Return the (X, Y) coordinate for the center point of the cell that contains the specified text.  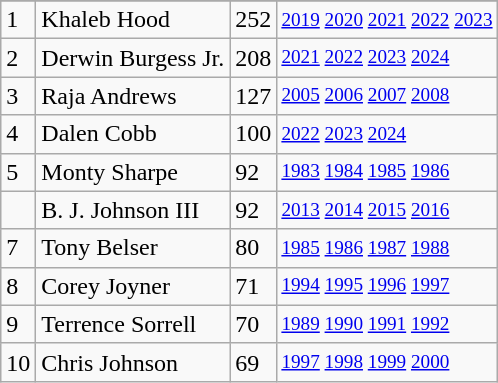
208 (254, 58)
1983 1984 1985 1986 (387, 172)
7 (18, 248)
4 (18, 134)
3 (18, 96)
Derwin Burgess Jr. (133, 58)
2005 2006 2007 2008 (387, 96)
70 (254, 324)
1997 1998 1999 2000 (387, 362)
69 (254, 362)
71 (254, 286)
252 (254, 20)
Corey Joyner (133, 286)
1989 1990 1991 1992 (387, 324)
2021 2022 2023 2024 (387, 58)
127 (254, 96)
1 (18, 20)
Tony Belser (133, 248)
Chris Johnson (133, 362)
2 (18, 58)
10 (18, 362)
8 (18, 286)
80 (254, 248)
2019 2020 2021 2022 2023 (387, 20)
Raja Andrews (133, 96)
2022 2023 2024 (387, 134)
Dalen Cobb (133, 134)
100 (254, 134)
Khaleb Hood (133, 20)
Monty Sharpe (133, 172)
Terrence Sorrell (133, 324)
5 (18, 172)
B. J. Johnson III (133, 210)
9 (18, 324)
2013 2014 2015 2016 (387, 210)
1994 1995 1996 1997 (387, 286)
1985 1986 1987 1988 (387, 248)
